From the cell containing the given text, extract its center point as (X, Y) coordinate. 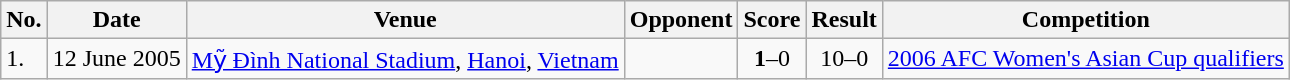
Mỹ Đình National Stadium, Hanoi, Vietnam (405, 59)
Date (116, 20)
1–0 (772, 59)
Venue (405, 20)
1. (24, 59)
12 June 2005 (116, 59)
Competition (1086, 20)
No. (24, 20)
Result (844, 20)
10–0 (844, 59)
Opponent (681, 20)
Score (772, 20)
2006 AFC Women's Asian Cup qualifiers (1086, 59)
